From the cell containing the given text, extract its center point as [x, y] coordinate. 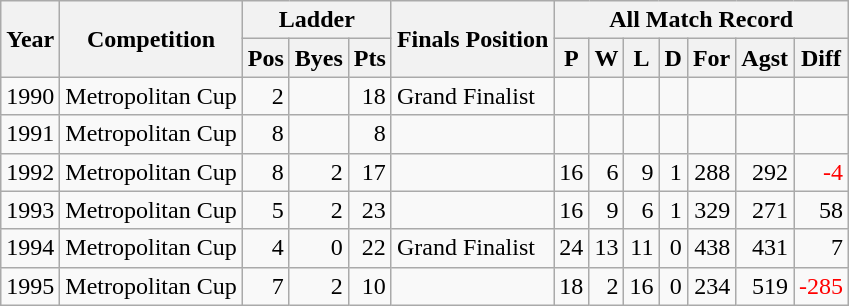
All Match Record [702, 20]
17 [370, 172]
Pos [266, 58]
1992 [30, 172]
1990 [30, 96]
431 [765, 248]
1994 [30, 248]
23 [370, 210]
438 [711, 248]
24 [572, 248]
-4 [822, 172]
P [572, 58]
Pts [370, 58]
D [673, 58]
Year [30, 39]
Finals Position [472, 39]
5 [266, 210]
Ladder [316, 20]
Byes [318, 58]
288 [711, 172]
L [642, 58]
11 [642, 248]
-285 [822, 286]
329 [711, 210]
234 [711, 286]
22 [370, 248]
1995 [30, 286]
4 [266, 248]
W [606, 58]
Diff [822, 58]
Competition [151, 39]
1991 [30, 134]
13 [606, 248]
1993 [30, 210]
292 [765, 172]
Agst [765, 58]
For [711, 58]
10 [370, 286]
519 [765, 286]
271 [765, 210]
58 [822, 210]
